For the text-containing cell, return its midpoint in [x, y] coordinate format. 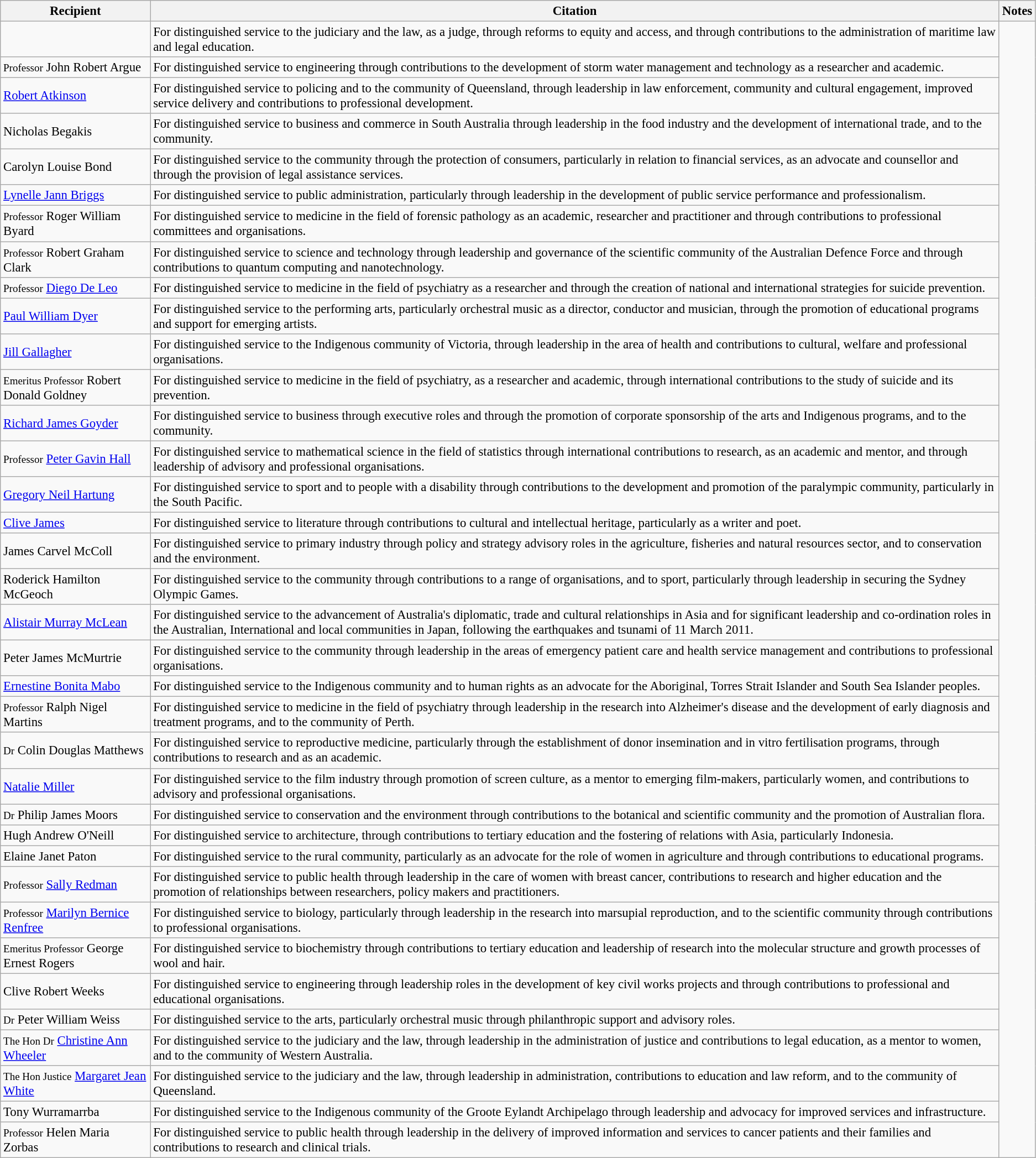
Tony Wurramarrba [75, 1112]
The Hon Dr Christine Ann Wheeler [75, 1049]
Clive James [75, 523]
Paul William Dyer [75, 316]
Ernestine Bonita Mabo [75, 686]
Lynelle Jann Briggs [75, 195]
Professor John Robert Argue [75, 67]
Recipient [75, 11]
Richard James Goyder [75, 424]
Carolyn Louise Bond [75, 167]
Natalie Miller [75, 786]
Robert Atkinson [75, 96]
Professor Robert Graham Clark [75, 260]
Roderick Hamilton McGeoch [75, 587]
Professor Helen Maria Zorbas [75, 1140]
Dr Philip James Moors [75, 815]
For distinguished service to the arts, particularly orchestral music through philanthropic support and advisory roles. [575, 1020]
Professor Diego De Leo [75, 288]
Nicholas Begakis [75, 132]
Emeritus Professor Robert Donald Goldney [75, 387]
Professor Peter Gavin Hall [75, 459]
Dr Peter William Weiss [75, 1020]
The Hon Justice Margaret Jean White [75, 1084]
Peter James McMurtrie [75, 658]
Professor Sally Redman [75, 885]
James Carvel McColl [75, 551]
Emeritus Professor George Ernest Rogers [75, 956]
Alistair Murray McLean [75, 623]
Citation [575, 11]
Elaine Janet Paton [75, 856]
Dr Colin Douglas Matthews [75, 751]
For distinguished service to literature through contributions to cultural and intellectual heritage, particularly as a writer and poet. [575, 523]
Jill Gallagher [75, 352]
Notes [1017, 11]
Professor Ralph Nigel Martins [75, 714]
Professor Roger William Byard [75, 223]
Clive Robert Weeks [75, 991]
Professor Marilyn Bernice Renfree [75, 920]
Gregory Neil Hartung [75, 494]
Hugh Andrew O'Neill [75, 835]
